Output the [x, y] coordinate of the center of the cell containing the given text.  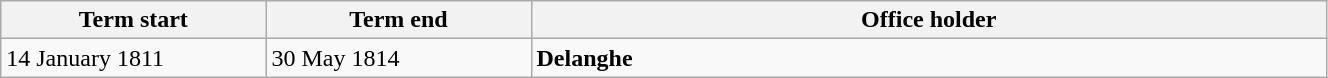
Term start [134, 20]
14 January 1811 [134, 58]
Term end [398, 20]
Office holder [928, 20]
30 May 1814 [398, 58]
Delanghe [928, 58]
